From the cell containing the given text, extract its center point as [X, Y] coordinate. 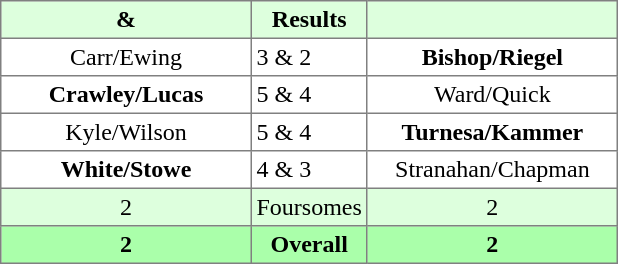
4 & 3 [309, 170]
Stranahan/Chapman [492, 170]
Foursomes [309, 207]
& [126, 20]
Bishop/Riegel [492, 57]
Crawley/Lucas [126, 95]
3 & 2 [309, 57]
Kyle/Wilson [126, 132]
Results [309, 20]
Ward/Quick [492, 95]
Overall [309, 245]
White/Stowe [126, 170]
Turnesa/Kammer [492, 132]
Carr/Ewing [126, 57]
